From the cell containing the given text, extract its center point as [X, Y] coordinate. 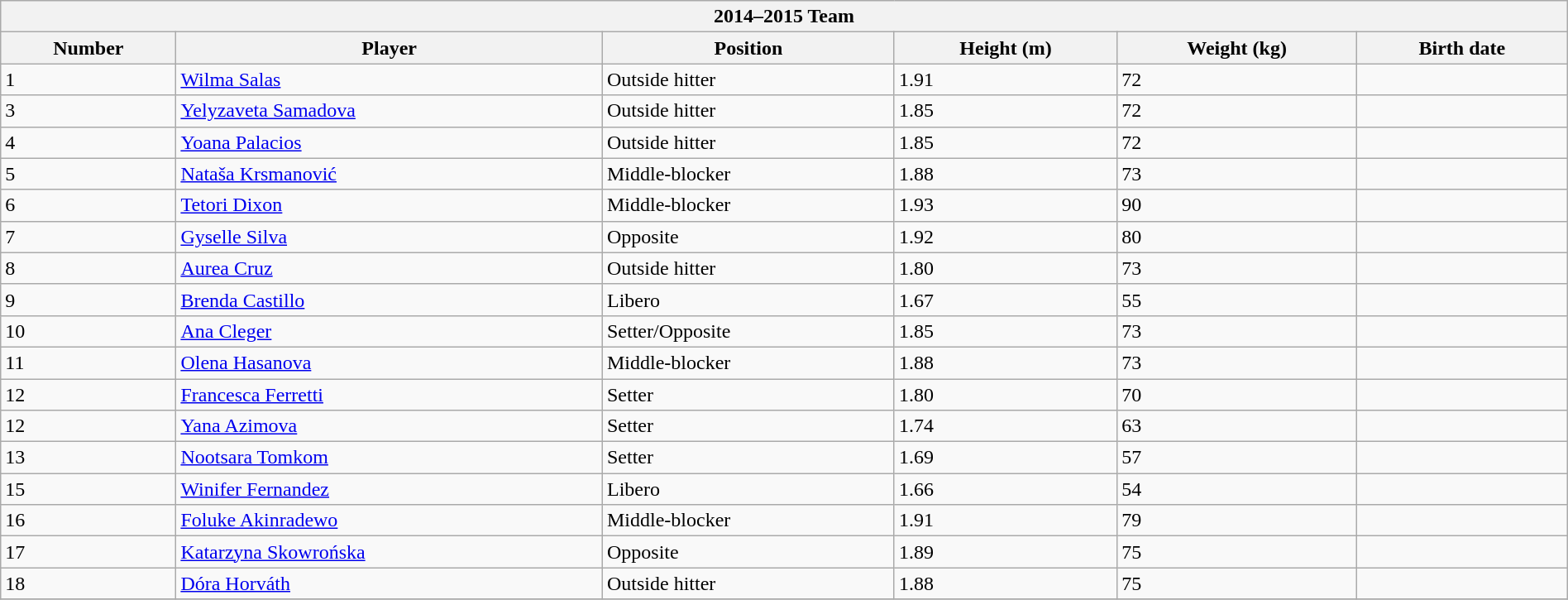
54 [1237, 489]
Player [390, 48]
15 [88, 489]
Wilma Salas [390, 79]
Katarzyna Skowrońska [390, 552]
17 [88, 552]
Winifer Fernandez [390, 489]
1 [88, 79]
Dóra Horváth [390, 583]
2014–2015 Team [784, 17]
70 [1237, 395]
7 [88, 237]
1.67 [1006, 300]
1.74 [1006, 426]
1.89 [1006, 552]
1.92 [1006, 237]
Tetori Dixon [390, 205]
Gyselle Silva [390, 237]
Olena Hasanova [390, 362]
16 [88, 521]
4 [88, 142]
6 [88, 205]
Number [88, 48]
Setter/Opposite [748, 331]
Foluke Akinradewo [390, 521]
Nataša Krsmanović [390, 174]
80 [1237, 237]
10 [88, 331]
1.93 [1006, 205]
Yoana Palacios [390, 142]
79 [1237, 521]
Nootsara Tomkom [390, 458]
63 [1237, 426]
57 [1237, 458]
Yana Azimova [390, 426]
Position [748, 48]
Height (m) [1006, 48]
1.66 [1006, 489]
Weight (kg) [1237, 48]
9 [88, 300]
Brenda Castillo [390, 300]
Yelyzaveta Samadova [390, 111]
18 [88, 583]
8 [88, 268]
5 [88, 174]
13 [88, 458]
90 [1237, 205]
Ana Cleger [390, 331]
55 [1237, 300]
3 [88, 111]
11 [88, 362]
1.69 [1006, 458]
Birth date [1462, 48]
Francesca Ferretti [390, 395]
Aurea Cruz [390, 268]
